Scan for the cell matching the given text and deliver its (x, y) coordinate at center. 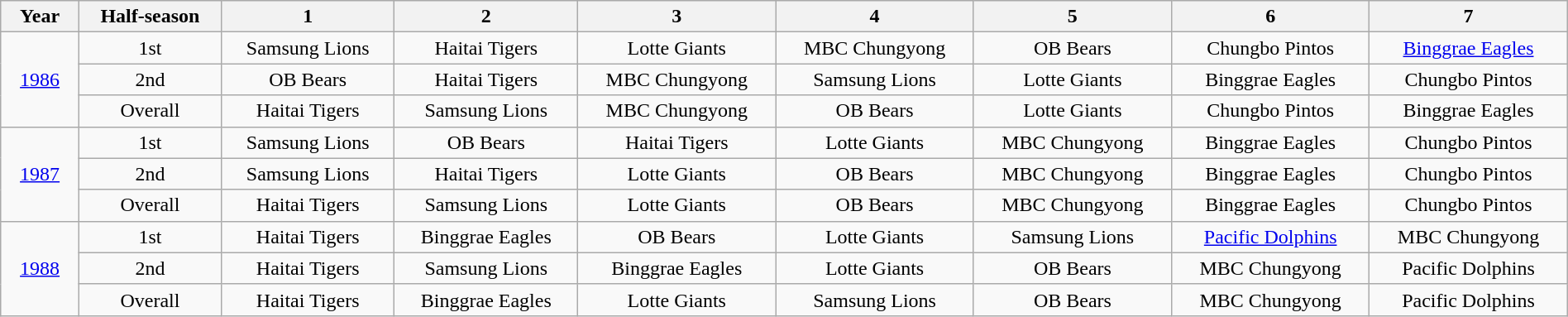
4 (875, 17)
Half-season (150, 17)
Year (40, 17)
1986 (40, 79)
2 (486, 17)
1 (308, 17)
1988 (40, 268)
3 (676, 17)
1987 (40, 174)
6 (1270, 17)
5 (1072, 17)
7 (1469, 17)
